From the cell containing the given text, extract its center point as [x, y] coordinate. 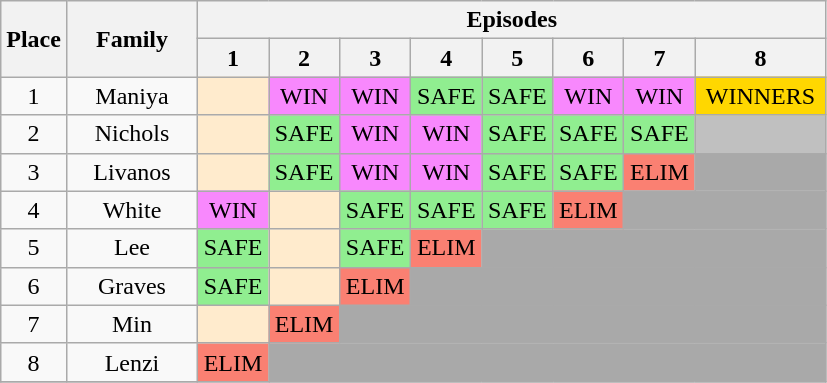
Lenzi [132, 362]
Livanos [132, 172]
Maniya [132, 96]
Lee [132, 248]
Graves [132, 286]
Place [34, 39]
White [132, 210]
Nichols [132, 134]
Min [132, 324]
Family [132, 39]
Episodes [512, 20]
WINNERS [760, 96]
